Detect which cell encompasses the target text, then output its (X, Y) center coordinate. 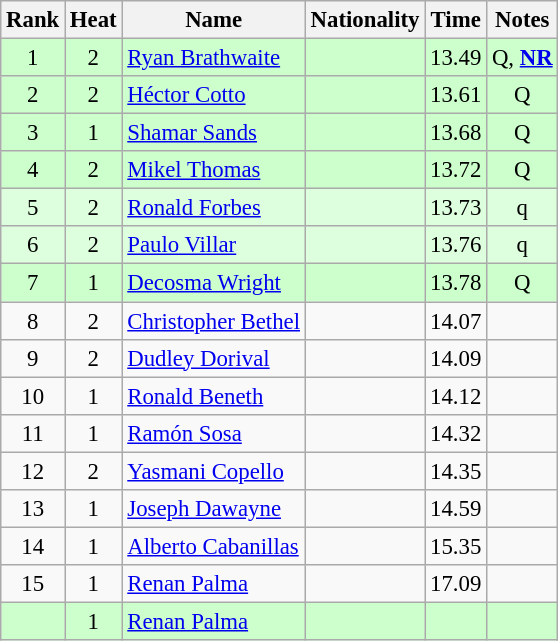
14.32 (456, 433)
Name (214, 20)
13.61 (456, 95)
12 (33, 471)
13.68 (456, 133)
Héctor Cotto (214, 95)
Shamar Sands (214, 133)
15.35 (456, 546)
4 (33, 170)
Q, NR (522, 58)
14.07 (456, 321)
7 (33, 283)
13 (33, 509)
8 (33, 321)
11 (33, 433)
Ronald Beneth (214, 396)
Time (456, 20)
14 (33, 546)
14.35 (456, 471)
13.72 (456, 170)
Ramón Sosa (214, 433)
5 (33, 208)
Notes (522, 20)
6 (33, 245)
15 (33, 584)
Rank (33, 20)
10 (33, 396)
14.59 (456, 509)
9 (33, 358)
14.09 (456, 358)
Alberto Cabanillas (214, 546)
Ronald Forbes (214, 208)
Mikel Thomas (214, 170)
Decosma Wright (214, 283)
Joseph Dawayne (214, 509)
17.09 (456, 584)
Yasmani Copello (214, 471)
Heat (94, 20)
3 (33, 133)
13.73 (456, 208)
Paulo Villar (214, 245)
13.78 (456, 283)
Ryan Brathwaite (214, 58)
14.12 (456, 396)
13.76 (456, 245)
Christopher Bethel (214, 321)
13.49 (456, 58)
Nationality (364, 20)
Dudley Dorival (214, 358)
